Pinpoint the cell where the given text exists, returning its (X, Y) midpoint coordinate. 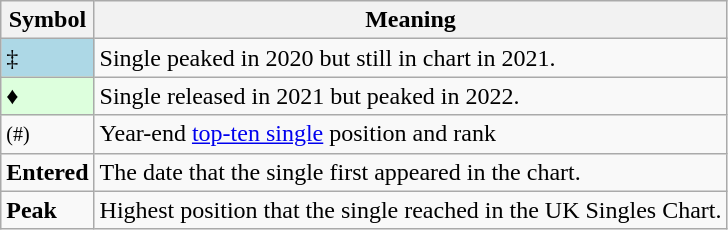
Year-end top-ten single position and rank (410, 134)
Single peaked in 2020 but still in chart in 2021. (410, 58)
(#) (48, 134)
Symbol (48, 20)
Peak (48, 210)
‡ (48, 58)
Entered (48, 172)
Single released in 2021 but peaked in 2022. (410, 96)
Meaning (410, 20)
The date that the single first appeared in the chart. (410, 172)
♦ (48, 96)
Highest position that the single reached in the UK Singles Chart. (410, 210)
